For the text-containing cell, return its midpoint in (x, y) coordinate format. 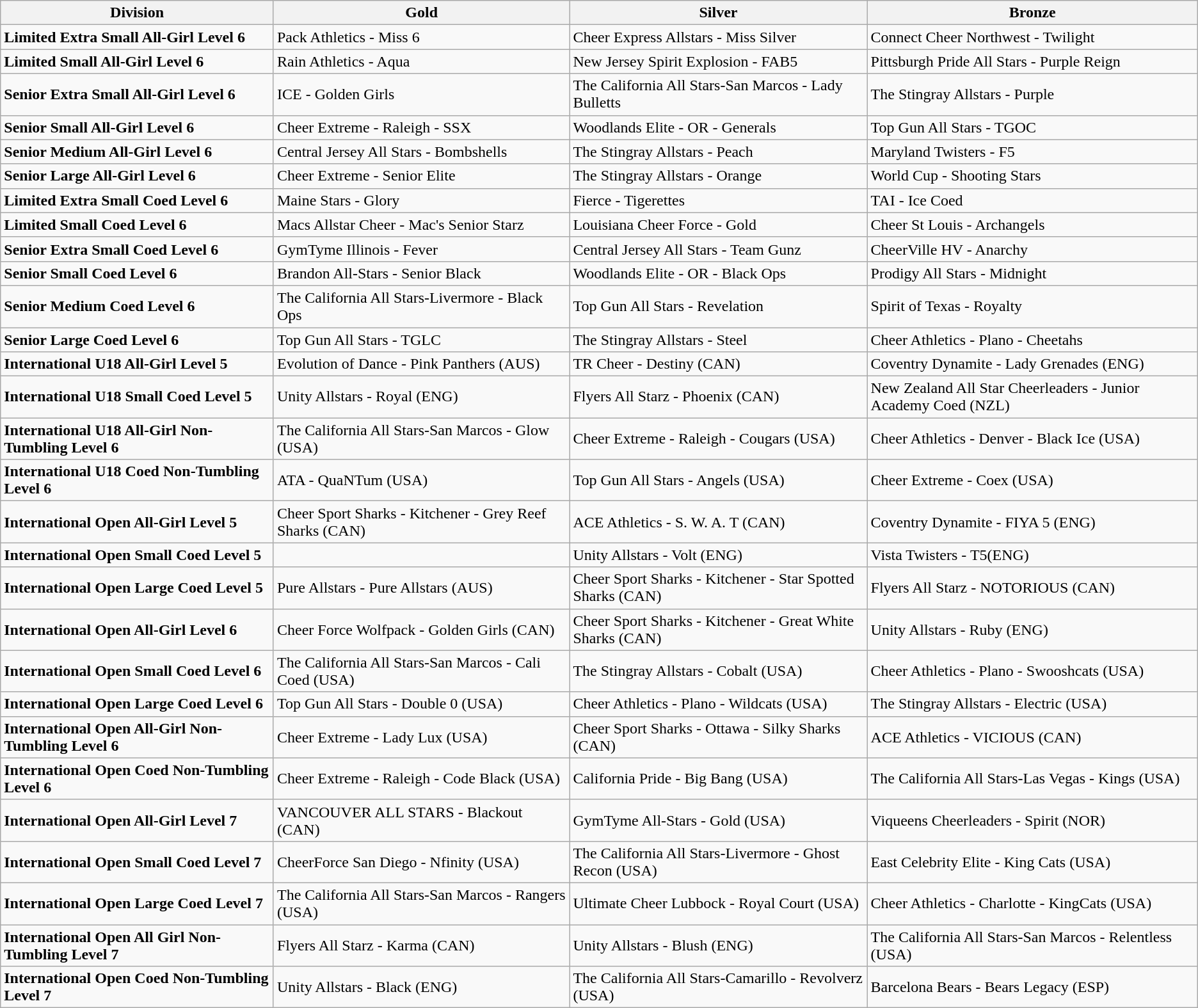
International U18 All-Girl Non-Tumbling Level 6 (137, 439)
East Celebrity Elite - King Cats (USA) (1032, 861)
Senior Small All-Girl Level 6 (137, 127)
The Stingray Allstars - Electric (USA) (1032, 704)
The California All Stars-San Marcos - Lady Bulletts (718, 95)
Woodlands Elite - OR - Black Ops (718, 273)
Maine Stars - Glory (421, 200)
Cheer Sport Sharks - Kitchener - Great White Sharks (CAN) (718, 630)
The Stingray Allstars - Steel (718, 340)
ACE Athletics - S. W. A. T (CAN) (718, 522)
International Open Coed Non-Tumbling Level 6 (137, 778)
World Cup - Shooting Stars (1032, 176)
Cheer Extreme - Lady Lux (USA) (421, 737)
Top Gun All Stars - Angels (USA) (718, 480)
Barcelona Bears - Bears Legacy (ESP) (1032, 987)
Evolution of Dance - Pink Panthers (AUS) (421, 364)
Cheer Sport Sharks - Ottawa - Silky Sharks (CAN) (718, 737)
Central Jersey All Stars - Bombshells (421, 152)
Vista Twisters - T5(ENG) (1032, 555)
ACE Athletics - VICIOUS (CAN) (1032, 737)
Cheer Sport Sharks - Kitchener - Grey Reef Sharks (CAN) (421, 522)
Fierce - Tigerettes (718, 200)
International Open Coed Non-Tumbling Level 7 (137, 987)
Woodlands Elite - OR - Generals (718, 127)
Senior Large Coed Level 6 (137, 340)
Flyers All Starz - Karma (CAN) (421, 945)
Senior Medium Coed Level 6 (137, 306)
TR Cheer - Destiny (CAN) (718, 364)
ICE - Golden Girls (421, 95)
VANCOUVER ALL STARS - Blackout (CAN) (421, 820)
Senior Large All-Girl Level 6 (137, 176)
International Open All Girl Non-Tumbling Level 7 (137, 945)
International U18 Small Coed Level 5 (137, 397)
Cheer Athletics - Denver - Black Ice (USA) (1032, 439)
Flyers All Starz - NOTORIOUS (CAN) (1032, 588)
Limited Small Coed Level 6 (137, 225)
Coventry Dynamite - Lady Grenades (ENG) (1032, 364)
Spirit of Texas - Royalty (1032, 306)
GymTyme Illinois - Fever (421, 249)
Cheer Extreme - Raleigh - Code Black (USA) (421, 778)
International Open Large Coed Level 7 (137, 904)
International U18 All-Girl Level 5 (137, 364)
CheerForce San Diego - Nfinity (USA) (421, 861)
Cheer Extreme - Coex (USA) (1032, 480)
Top Gun All Stars - Revelation (718, 306)
Pure Allstars - Pure Allstars (AUS) (421, 588)
International Open All-Girl Level 7 (137, 820)
ATA - QuaNTum (USA) (421, 480)
Cheer Extreme - Raleigh - Cougars (USA) (718, 439)
International Open All-Girl Level 6 (137, 630)
Cheer Force Wolfpack - Golden Girls (CAN) (421, 630)
International Open Large Coed Level 5 (137, 588)
The Stingray Allstars - Purple (1032, 95)
New Zealand All Star Cheerleaders - Junior Academy Coed (NZL) (1032, 397)
The California All Stars-San Marcos - Relentless (USA) (1032, 945)
Cheer Athletics - Plano - Swooshcats (USA) (1032, 671)
Cheer Extreme - Raleigh - SSX (421, 127)
Coventry Dynamite - FIYA 5 (ENG) (1032, 522)
Pittsburgh Pride All Stars - Purple Reign (1032, 61)
International Open Small Coed Level 7 (137, 861)
Cheer Athletics - Plano - Wildcats (USA) (718, 704)
Rain Athletics - Aqua (421, 61)
Top Gun All Stars - Double 0 (USA) (421, 704)
The California All Stars-San Marcos - Rangers (USA) (421, 904)
Louisiana Cheer Force - Gold (718, 225)
Unity Allstars - Volt (ENG) (718, 555)
Gold (421, 13)
Unity Allstars - Ruby (ENG) (1032, 630)
International Open Small Coed Level 5 (137, 555)
TAI - Ice Coed (1032, 200)
Central Jersey All Stars - Team Gunz (718, 249)
Limited Extra Small All-Girl Level 6 (137, 37)
Top Gun All Stars - TGLC (421, 340)
Bronze (1032, 13)
The Stingray Allstars - Peach (718, 152)
Cheer Athletics - Plano - Cheetahs (1032, 340)
Cheer Athletics - Charlotte - KingCats (USA) (1032, 904)
The California All Stars-San Marcos - Glow (USA) (421, 439)
Division (137, 13)
Pack Athletics - Miss 6 (421, 37)
Unity Allstars - Blush (ENG) (718, 945)
Connect Cheer Northwest - Twilight (1032, 37)
International Open All-Girl Level 5 (137, 522)
International Open Small Coed Level 6 (137, 671)
Limited Small All-Girl Level 6 (137, 61)
The California All Stars-Las Vegas - Kings (USA) (1032, 778)
Maryland Twisters - F5 (1032, 152)
Senior Medium All-Girl Level 6 (137, 152)
Senior Small Coed Level 6 (137, 273)
Senior Extra Small Coed Level 6 (137, 249)
The Stingray Allstars - Orange (718, 176)
Senior Extra Small All-Girl Level 6 (137, 95)
Flyers All Starz - Phoenix (CAN) (718, 397)
International Open Large Coed Level 6 (137, 704)
The California All Stars-San Marcos - Cali Coed (USA) (421, 671)
New Jersey Spirit Explosion - FAB5 (718, 61)
International U18 Coed Non-Tumbling Level 6 (137, 480)
The California All Stars-Livermore - Black Ops (421, 306)
Limited Extra Small Coed Level 6 (137, 200)
Cheer St Louis - Archangels (1032, 225)
CheerVille HV - Anarchy (1032, 249)
Macs Allstar Cheer - Mac's Senior Starz (421, 225)
Brandon All-Stars - Senior Black (421, 273)
Unity Allstars - Black (ENG) (421, 987)
Cheer Extreme - Senior Elite (421, 176)
Viqueens Cheerleaders - Spirit (NOR) (1032, 820)
Unity Allstars - Royal (ENG) (421, 397)
Cheer Sport Sharks - Kitchener - Star Spotted Sharks (CAN) (718, 588)
The Stingray Allstars - Cobalt (USA) (718, 671)
Cheer Express Allstars - Miss Silver (718, 37)
Top Gun All Stars - TGOC (1032, 127)
The California All Stars-Livermore - Ghost Recon (USA) (718, 861)
California Pride - Big Bang (USA) (718, 778)
Ultimate Cheer Lubbock - Royal Court (USA) (718, 904)
The California All Stars-Camarillo - Revolverz (USA) (718, 987)
Silver (718, 13)
International Open All-Girl Non-Tumbling Level 6 (137, 737)
GymTyme All-Stars - Gold (USA) (718, 820)
Prodigy All Stars - Midnight (1032, 273)
